Detect which cell encompasses the target text, then output its [X, Y] center coordinate. 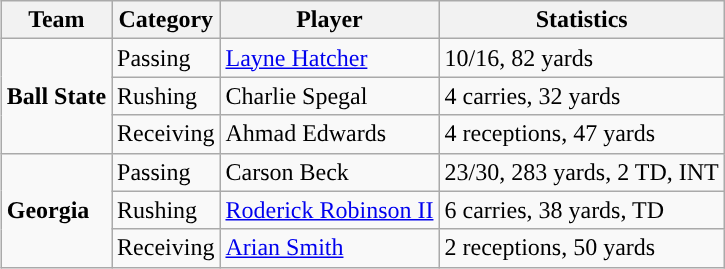
Ahmad Edwards [330, 134]
10/16, 82 yards [582, 58]
4 carries, 32 yards [582, 96]
Arian Smith [330, 248]
23/30, 283 yards, 2 TD, INT [582, 172]
Georgia [56, 210]
2 receptions, 50 yards [582, 248]
Roderick Robinson II [330, 210]
Category [166, 20]
Player [330, 20]
Ball State [56, 96]
Statistics [582, 20]
Layne Hatcher [330, 58]
4 receptions, 47 yards [582, 134]
Carson Beck [330, 172]
Charlie Spegal [330, 96]
6 carries, 38 yards, TD [582, 210]
Team [56, 20]
